Pinpoint the cell where the given text exists, returning its [x, y] midpoint coordinate. 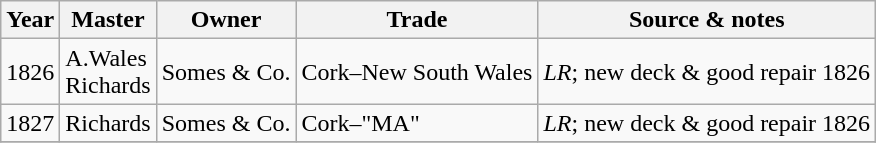
Year [30, 20]
Source & notes [707, 20]
Master [108, 20]
Richards [108, 123]
Owner [226, 20]
A.WalesRichards [108, 72]
Cork–"MA" [417, 123]
1826 [30, 72]
1827 [30, 123]
Cork–New South Wales [417, 72]
Trade [417, 20]
